For the text-containing cell, return its midpoint in [X, Y] coordinate format. 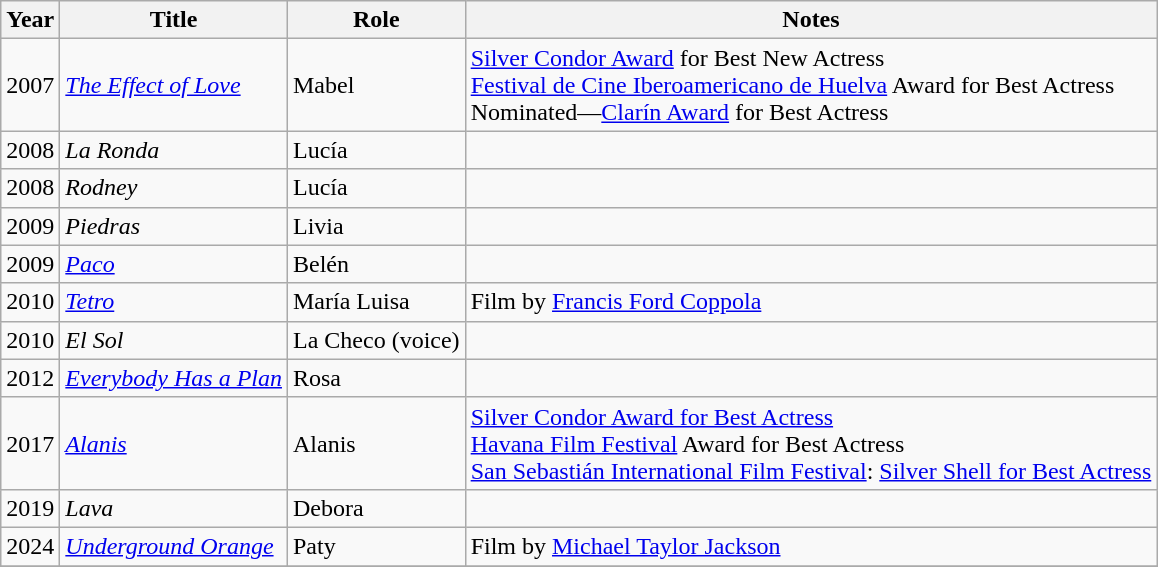
2007 [30, 85]
Role [376, 20]
Silver Condor Award for Best New ActressFestival de Cine Iberoamericano de Huelva Award for Best ActressNominated—Clarín Award for Best Actress [811, 85]
Rosa [376, 378]
Debora [376, 508]
The Effect of Love [174, 85]
Underground Orange [174, 546]
La Ronda [174, 150]
2017 [30, 443]
Film by Francis Ford Coppola [811, 302]
2019 [30, 508]
Title [174, 20]
Paco [174, 264]
Everybody Has a Plan [174, 378]
Tetro [174, 302]
2024 [30, 546]
Mabel [376, 85]
La Checo (voice) [376, 340]
Paty [376, 546]
Lava [174, 508]
Rodney [174, 188]
Notes [811, 20]
Year [30, 20]
Livia [376, 226]
Film by Michael Taylor Jackson [811, 546]
El Sol [174, 340]
María Luisa [376, 302]
Belén [376, 264]
2012 [30, 378]
Piedras [174, 226]
